For the text-containing cell, return its midpoint in [x, y] coordinate format. 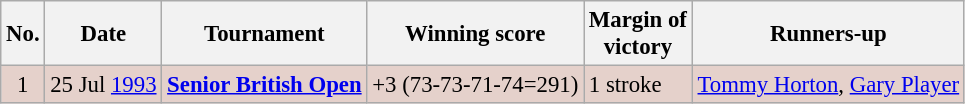
Margin ofvictory [638, 34]
25 Jul 1993 [104, 85]
1 stroke [638, 85]
Winning score [476, 34]
+3 (73-73-71-74=291) [476, 85]
Tommy Horton, Gary Player [828, 85]
Senior British Open [264, 85]
Date [104, 34]
Runners-up [828, 34]
No. [23, 34]
Tournament [264, 34]
1 [23, 85]
